Locate the cell with the specified text and output its [x, y] center coordinate. 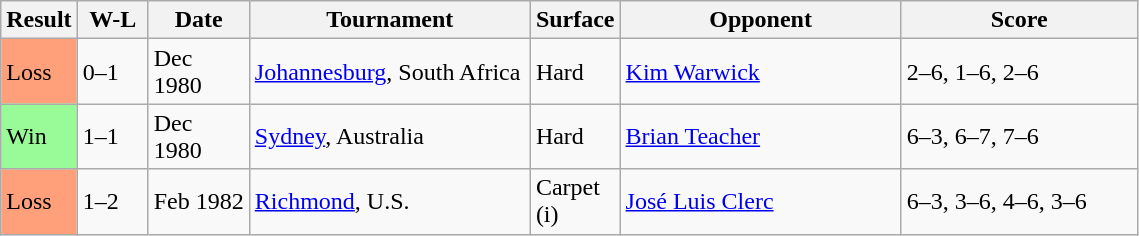
0–1 [112, 72]
Tournament [390, 20]
Result [39, 20]
Feb 1982 [198, 202]
1–2 [112, 202]
Brian Teacher [760, 136]
2–6, 1–6, 2–6 [1019, 72]
Sydney, Australia [390, 136]
6–3, 6–7, 7–6 [1019, 136]
Date [198, 20]
Carpet (i) [575, 202]
6–3, 3–6, 4–6, 3–6 [1019, 202]
Richmond, U.S. [390, 202]
Opponent [760, 20]
Kim Warwick [760, 72]
Win [39, 136]
W-L [112, 20]
Score [1019, 20]
Johannesburg, South Africa [390, 72]
Surface [575, 20]
José Luis Clerc [760, 202]
1–1 [112, 136]
